Output the [X, Y] coordinate of the center of the cell containing the given text.  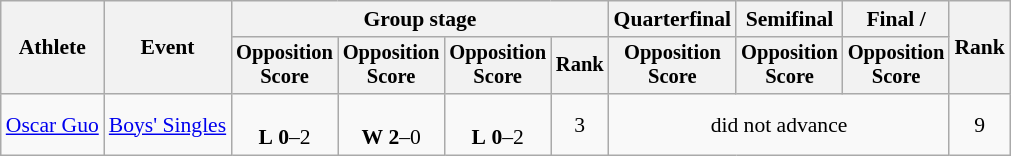
Athlete [52, 48]
Boys' Singles [168, 124]
Event [168, 48]
Group stage [420, 19]
Quarterfinal [673, 19]
Semifinal [790, 19]
Oscar Guo [52, 124]
did not advance [780, 124]
Final / [896, 19]
W 2–0 [392, 124]
9 [980, 124]
3 [580, 124]
